Extract the (x, y) coordinate from the center of the cell holding the provided text.  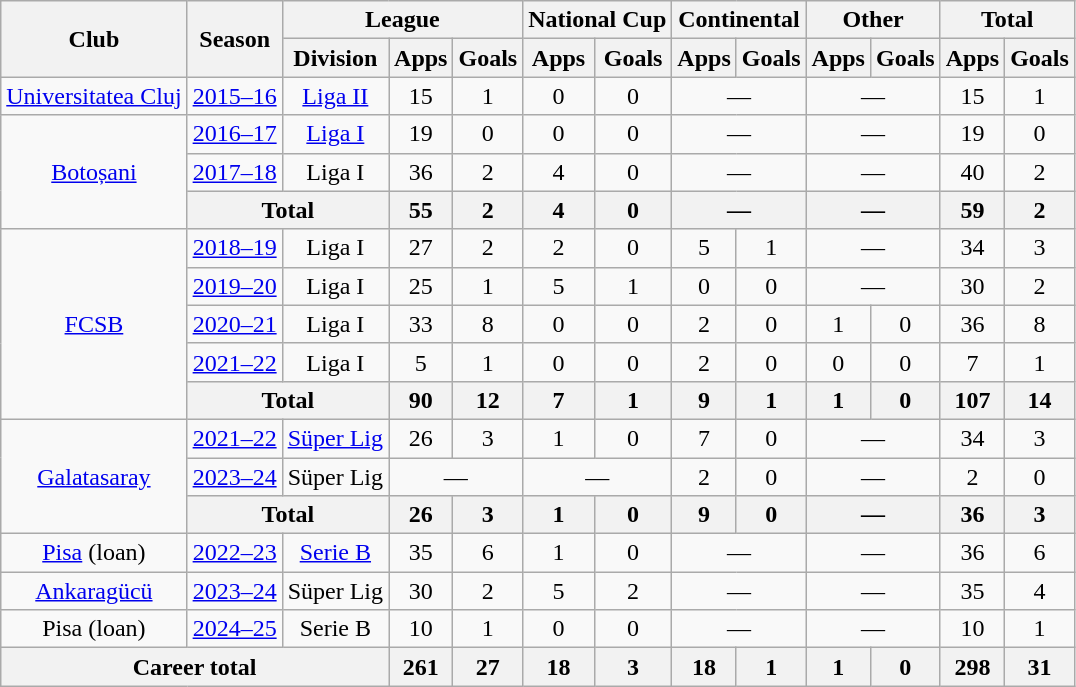
33 (421, 324)
Liga II (335, 96)
90 (421, 400)
Continental (739, 20)
55 (421, 210)
261 (421, 667)
Ankaragücü (94, 591)
2019–20 (234, 286)
14 (1040, 400)
2020–21 (234, 324)
Career total (195, 667)
Botoșani (94, 172)
25 (421, 286)
Club (94, 39)
Galatasaray (94, 476)
2016–17 (234, 134)
12 (488, 400)
2015–16 (234, 96)
Season (234, 39)
31 (1040, 667)
107 (972, 400)
League (402, 20)
2017–18 (234, 172)
2024–25 (234, 629)
59 (972, 210)
2022–23 (234, 553)
Universitatea Cluj (94, 96)
FCSB (94, 324)
298 (972, 667)
40 (972, 172)
2018–19 (234, 248)
Other (873, 20)
National Cup (598, 20)
Division (335, 58)
